Detect which cell encompasses the target text, then output its [X, Y] center coordinate. 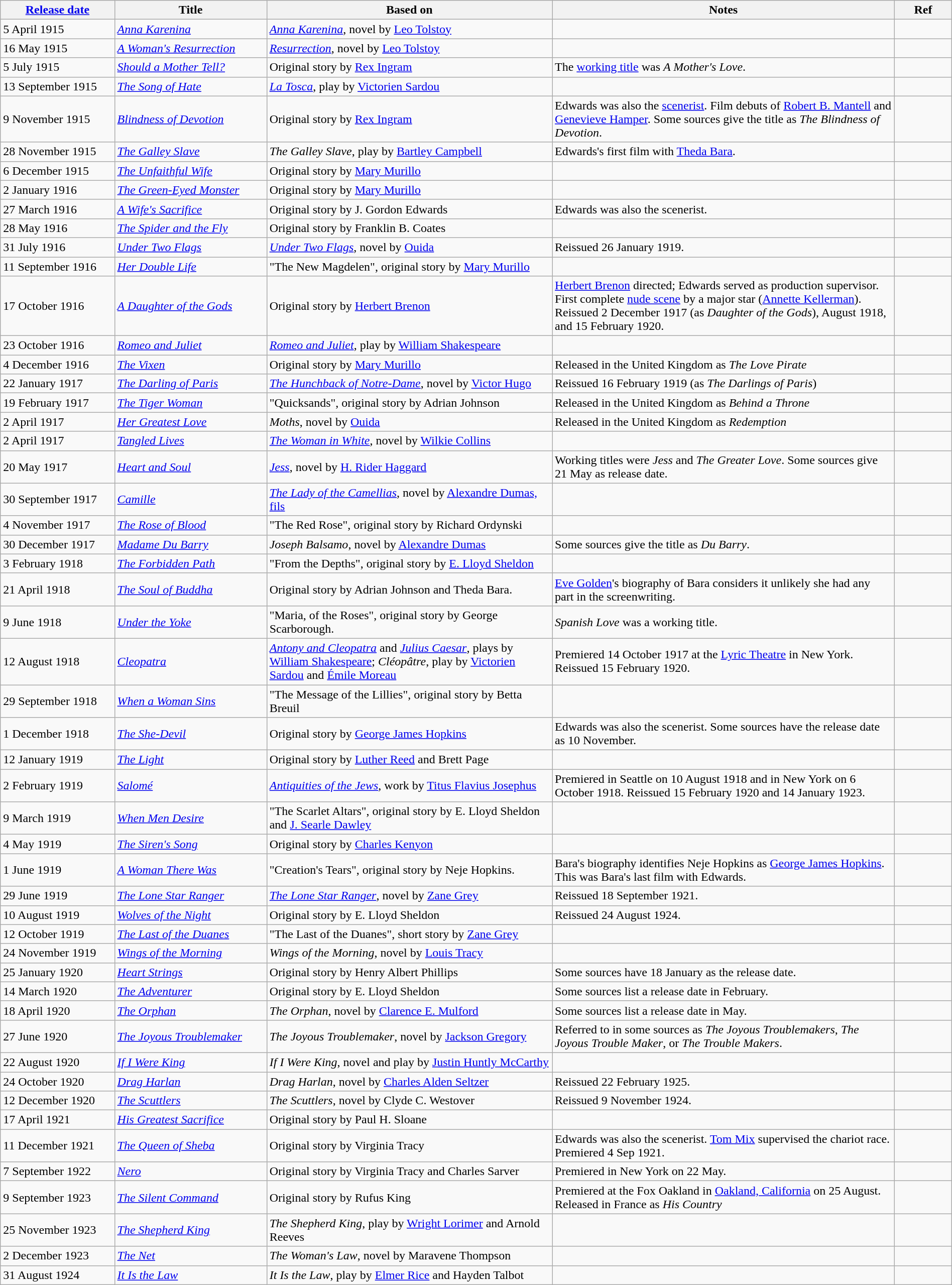
Anna Karenina, novel by Leo Tolstoy [409, 29]
The Galley Slave [191, 152]
31 August 1924 [57, 1275]
24 October 1920 [57, 1081]
Released in the United Kingdom as The Love Pirate [724, 365]
The Spider and the Fly [191, 228]
11 December 1921 [57, 1146]
"The New Magdelen", original story by Mary Murillo [409, 267]
The Vixen [191, 365]
Original story by J. Gordon Edwards [409, 209]
Wings of the Morning [191, 953]
Premiered 14 October 1917 at the Lyric Theatre in New York. Reissued 15 February 1920. [724, 661]
It Is the Law [191, 1275]
12 August 1918 [57, 661]
Tangled Lives [191, 441]
Anna Karenina [191, 29]
Referred to in some sources as The Joyous Troublemakers, The Joyous Trouble Maker, or The Trouble Makers. [724, 1036]
Edwards was also the scenerist. Tom Mix supervised the chariot race. Premiered 4 Sep 1921. [724, 1146]
Her Double Life [191, 267]
The Silent Command [191, 1197]
Title [191, 10]
4 May 1919 [57, 844]
23 October 1916 [57, 345]
Original story by Rufus King [409, 1197]
6 December 1915 [57, 171]
Camille [191, 499]
4 December 1916 [57, 365]
Release date [57, 10]
"The Red Rose", original story by Richard Ordynski [409, 525]
The Joyous Troublemaker [191, 1036]
The She-Devil [191, 734]
12 October 1919 [57, 934]
The Joyous Troublemaker, novel by Jackson Gregory [409, 1036]
The Woman in White, novel by Wilkie Collins [409, 441]
"Quicksands", original story by Adrian Johnson [409, 403]
29 June 1919 [57, 896]
Under Two Flags, novel by Ouida [409, 247]
25 January 1920 [57, 972]
The Net [191, 1256]
If I Were King [191, 1062]
The Song of Hate [191, 86]
The Light [191, 760]
29 September 1918 [57, 701]
Original story by Paul H. Sloane [409, 1120]
Nero [191, 1172]
Romeo and Juliet, play by William Shakespeare [409, 345]
Joseph Balsamo, novel by Alexandre Dumas [409, 544]
The Scuttlers, novel by Clyde C. Westover [409, 1101]
Jess, novel by H. Rider Haggard [409, 467]
Salomé [191, 785]
3 February 1918 [57, 563]
Some sources list a release date in February. [724, 991]
The Queen of Sheba [191, 1146]
Reissued 26 January 1919. [724, 247]
Madame Du Barry [191, 544]
Reissued 22 February 1925. [724, 1081]
It Is the Law, play by Elmer Rice and Hayden Talbot [409, 1275]
The Scuttlers [191, 1101]
11 September 1916 [57, 267]
28 May 1916 [57, 228]
The Shepherd King [191, 1230]
9 March 1919 [57, 819]
Antiquities of the Jews, work by Titus Flavius Josephus [409, 785]
Original story by Franklin B. Coates [409, 228]
The Hunchback of Notre-Dame, novel by Victor Hugo [409, 384]
Moths, novel by Ouida [409, 422]
The Shepherd King, play by Wright Lorimer and Arnold Reeves [409, 1230]
5 April 1915 [57, 29]
25 November 1923 [57, 1230]
Her Greatest Love [191, 422]
Some sources have 18 January as the release date. [724, 972]
"The Scarlet Altars", original story by E. Lloyd Sheldon and J. Searle Dawley [409, 819]
Some sources list a release date in May. [724, 1010]
Some sources give the title as Du Barry. [724, 544]
"Creation's Tears", original story by Neje Hopkins. [409, 870]
7 September 1922 [57, 1172]
9 June 1918 [57, 622]
10 August 1919 [57, 915]
27 March 1916 [57, 209]
1 June 1919 [57, 870]
18 April 1920 [57, 1010]
Premiered in Seattle on 10 August 1918 and in New York on 6 October 1918. Reissued 15 February 1920 and 14 January 1923. [724, 785]
Original story by Herbert Brenon [409, 306]
27 June 1920 [57, 1036]
The Lone Star Ranger, novel by Zane Grey [409, 896]
20 May 1917 [57, 467]
Original story by Virginia Tracy and Charles Sarver [409, 1172]
If I Were King, novel and play by Justin Huntly McCarthy [409, 1062]
The Darling of Paris [191, 384]
A Woman's Resurrection [191, 48]
Original story by George James Hopkins [409, 734]
Bara's biography identifies Neje Hopkins as George James Hopkins. This was Bara's last film with Edwards. [724, 870]
The Soul of Buddha [191, 590]
Resurrection, novel by Leo Tolstoy [409, 48]
Eve Golden's biography of Bara considers it unlikely she had any part in the screenwriting. [724, 590]
Spanish Love was a working title. [724, 622]
Should a Mother Tell? [191, 67]
16 May 1915 [57, 48]
A Wife's Sacrifice [191, 209]
Original story by Luther Reed and Brett Page [409, 760]
The Forbidden Path [191, 563]
"The Last of the Duanes", short story by Zane Grey [409, 934]
2 January 1916 [57, 190]
13 September 1915 [57, 86]
24 November 1919 [57, 953]
The Orphan, novel by Clarence E. Mulford [409, 1010]
"Maria, of the Roses", original story by George Scarborough. [409, 622]
12 January 1919 [57, 760]
30 December 1917 [57, 544]
Based on [409, 10]
Romeo and Juliet [191, 345]
The Siren's Song [191, 844]
1 December 1918 [57, 734]
31 July 1916 [57, 247]
Wings of the Morning, novel by Louis Tracy [409, 953]
Under Two Flags [191, 247]
30 September 1917 [57, 499]
The Galley Slave, play by Bartley Campbell [409, 152]
9 November 1915 [57, 119]
Notes [724, 10]
The Orphan [191, 1010]
Released in the United Kingdom as Behind a Throne [724, 403]
"From the Depths", original story by E. Lloyd Sheldon [409, 563]
Reissued 9 November 1924. [724, 1101]
Premiered at the Fox Oakland in Oakland, California on 25 August. Released in France as His Country [724, 1197]
Ref [923, 10]
The Lady of the Camellias, novel by Alexandre Dumas, fils [409, 499]
21 April 1918 [57, 590]
Original story by Henry Albert Phillips [409, 972]
The Woman's Law, novel by Maravene Thompson [409, 1256]
Premiered in New York on 22 May. [724, 1172]
A Woman There Was [191, 870]
When a Woman Sins [191, 701]
Cleopatra [191, 661]
12 December 1920 [57, 1101]
The Tiger Woman [191, 403]
2 February 1919 [57, 785]
22 August 1920 [57, 1062]
Wolves of the Night [191, 915]
Under the Yoke [191, 622]
The Green-Eyed Monster [191, 190]
Working titles were Jess and The Greater Love. Some sources give 21 May as release date. [724, 467]
The Lone Star Ranger [191, 896]
The Adventurer [191, 991]
22 January 1917 [57, 384]
19 February 1917 [57, 403]
When Men Desire [191, 819]
Original story by Adrian Johnson and Theda Bara. [409, 590]
5 July 1915 [57, 67]
"The Message of the Lillies", original story by Betta Breuil [409, 701]
Edwards was also the scenerist. Some sources have the release date as 10 November. [724, 734]
Heart and Soul [191, 467]
2 December 1923 [57, 1256]
The Last of the Duanes [191, 934]
17 October 1916 [57, 306]
Antony and Cleopatra and Julius Caesar, plays by William Shakespeare; Cléopâtre, play by Victorien Sardou and Émile Moreau [409, 661]
14 March 1920 [57, 991]
The working title was A Mother's Love. [724, 67]
Blindness of Devotion [191, 119]
Reissued 16 February 1919 (as The Darlings of Paris) [724, 384]
La Tosca, play by Victorien Sardou [409, 86]
The Unfaithful Wife [191, 171]
Reissued 18 September 1921. [724, 896]
9 September 1923 [57, 1197]
Reissued 24 August 1924. [724, 915]
Original story by Virginia Tracy [409, 1146]
28 November 1915 [57, 152]
A Daughter of the Gods [191, 306]
Edwards was also the scenerist. Film debuts of Robert B. Mantell and Genevieve Hamper. Some sources give the title as The Blindness of Devotion. [724, 119]
Original story by Charles Kenyon [409, 844]
Heart Strings [191, 972]
4 November 1917 [57, 525]
Drag Harlan [191, 1081]
Edwards was also the scenerist. [724, 209]
Edwards's first film with Theda Bara. [724, 152]
Drag Harlan, novel by Charles Alden Seltzer [409, 1081]
His Greatest Sacrifice [191, 1120]
17 April 1921 [57, 1120]
Released in the United Kingdom as Redemption [724, 422]
The Rose of Blood [191, 525]
